Return the [X, Y] coordinate for the center point of the cell that contains the specified text.  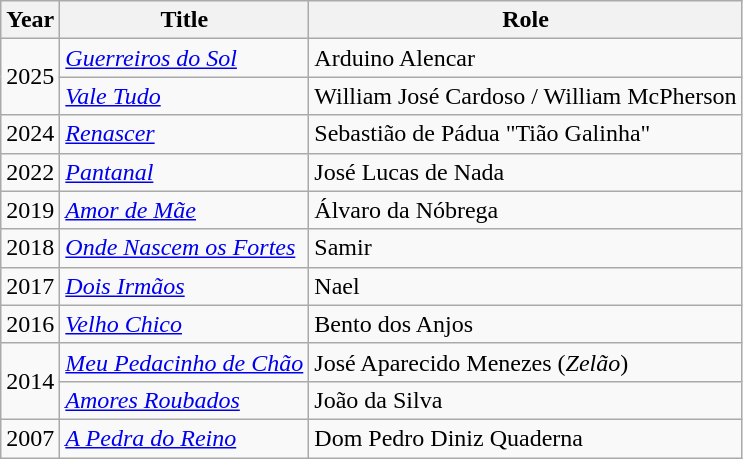
2017 [30, 286]
2019 [30, 210]
2016 [30, 324]
Guerreiros do Sol [184, 58]
João da Silva [526, 400]
Sebastião de Pádua "Tião Galinha" [526, 134]
Arduino Alencar [526, 58]
William José Cardoso / William McPherson [526, 96]
Álvaro da Nóbrega [526, 210]
Vale Tudo [184, 96]
2007 [30, 438]
Role [526, 20]
A Pedra do Reino [184, 438]
Amor de Mãe [184, 210]
2022 [30, 172]
Dom Pedro Diniz Quaderna [526, 438]
Dois Irmãos [184, 286]
Samir [526, 248]
2014 [30, 381]
2024 [30, 134]
Renascer [184, 134]
Meu Pedacinho de Chão [184, 362]
Title [184, 20]
2025 [30, 77]
Year [30, 20]
Pantanal [184, 172]
Bento dos Anjos [526, 324]
Onde Nascem os Fortes [184, 248]
José Lucas de Nada [526, 172]
Velho Chico [184, 324]
2018 [30, 248]
Amores Roubados [184, 400]
Nael [526, 286]
José Aparecido Menezes (Zelão) [526, 362]
